From the cell containing the given text, extract its center point as (X, Y) coordinate. 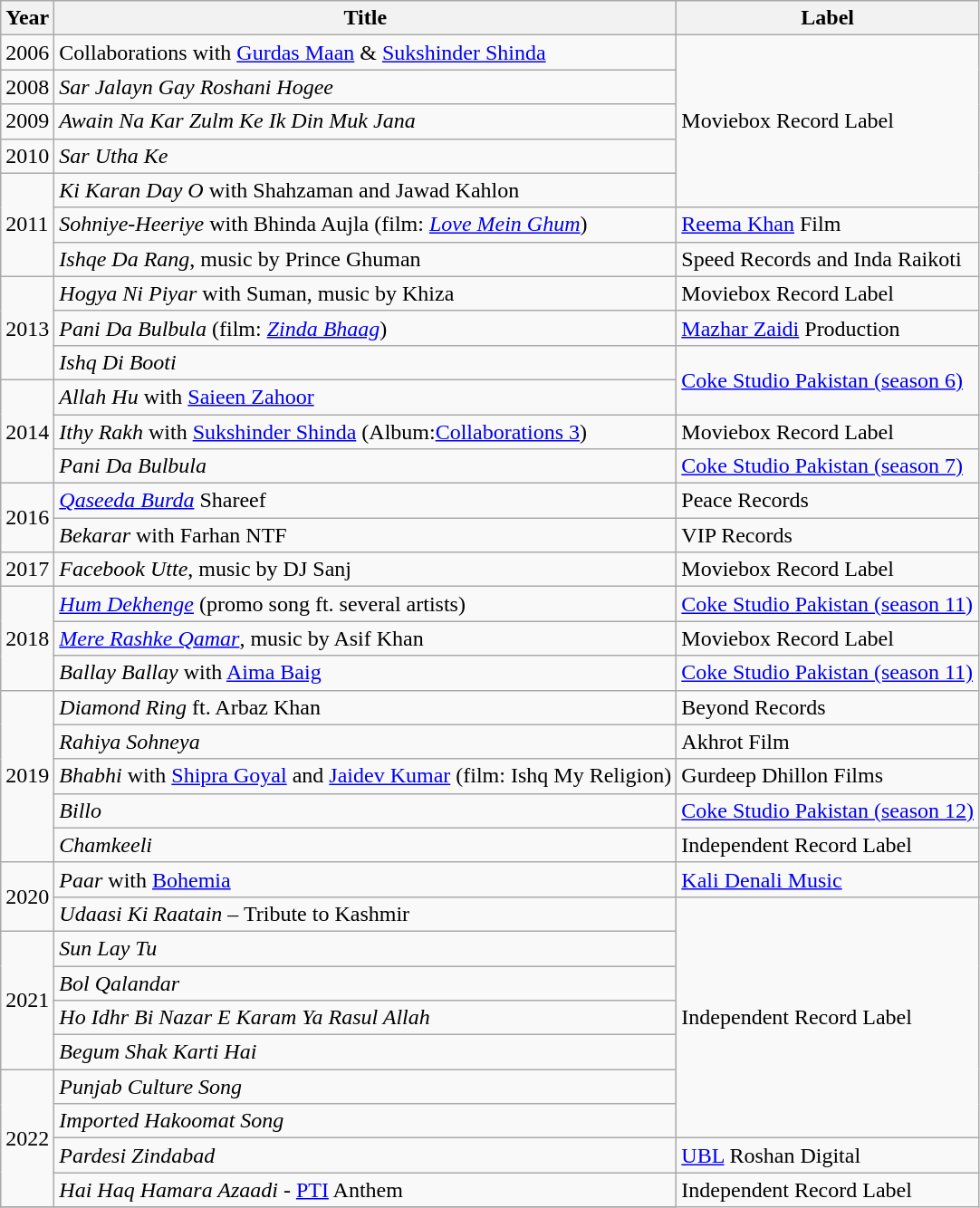
Hum Dekhenge (promo song ft. several artists) (366, 604)
Chamkeeli (366, 845)
2010 (27, 156)
Coke Studio Pakistan (season 6) (828, 379)
Ithy Rakh with Sukshinder Shinda (Album:Collaborations 3) (366, 432)
Hai Haq Hamara Azaadi - PTI Anthem (366, 1190)
Label (828, 18)
2017 (27, 570)
Bhabhi with Shipra Goyal and Jaidev Kumar (film: Ishq My Religion) (366, 776)
2022 (27, 1138)
Ho Idhr Bi Nazar E Karam Ya Rasul Allah (366, 1018)
2019 (27, 776)
Title (366, 18)
2011 (27, 225)
2009 (27, 121)
Sun Lay Tu (366, 948)
Ballay Ballay with Aima Baig (366, 673)
2008 (27, 87)
Kali Denali Music (828, 879)
Hogya Ni Piyar with Suman, music by Khiza (366, 293)
Gurdeep Dhillon Films (828, 776)
Punjab Culture Song (366, 1087)
Coke Studio Pakistan (season 12) (828, 810)
Sar Utha Ke (366, 156)
Mazhar Zaidi Production (828, 328)
Pani Da Bulbula (film: Zinda Bhaag) (366, 328)
VIP Records (828, 535)
2018 (27, 638)
2014 (27, 431)
Collaborations with Gurdas Maan & Sukshinder Shinda (366, 53)
Mere Rashke Qamar, music by Asif Khan (366, 638)
2021 (27, 1000)
2020 (27, 896)
Udaasi Ki Raatain – Tribute to Kashmir (366, 914)
Imported Hakoomat Song (366, 1121)
Bekarar with Farhan NTF (366, 535)
Paar with Bohemia (366, 879)
Awain Na Kar Zulm Ke Ik Din Muk Jana (366, 121)
Ishq Di Booti (366, 362)
Qaseeda Burda Shareef (366, 501)
Ishqe Da Rang, music by Prince Ghuman (366, 259)
Speed Records and Inda Raikoti (828, 259)
Begum Shak Karti Hai (366, 1052)
Beyond Records (828, 707)
Year (27, 18)
2006 (27, 53)
Akhrot Film (828, 742)
Allah Hu with Saieen Zahoor (366, 397)
Coke Studio Pakistan (season 7) (828, 466)
Billo (366, 810)
Reema Khan Film (828, 225)
Peace Records (828, 501)
Pani Da Bulbula (366, 466)
Pardesi Zindabad (366, 1155)
Sohniye-Heeriye with Bhinda Aujla (film: Love Mein Ghum) (366, 225)
Facebook Utte, music by DJ Sanj (366, 570)
Diamond Ring ft. Arbaz Khan (366, 707)
2016 (27, 518)
Rahiya Sohneya (366, 742)
Ki Karan Day O with Shahzaman and Jawad Kahlon (366, 190)
Bol Qalandar (366, 983)
Sar Jalayn Gay Roshani Hogee (366, 87)
2013 (27, 328)
UBL Roshan Digital (828, 1155)
